Capture the cell that displays the provided text and extract its [X, Y] central coordinate. 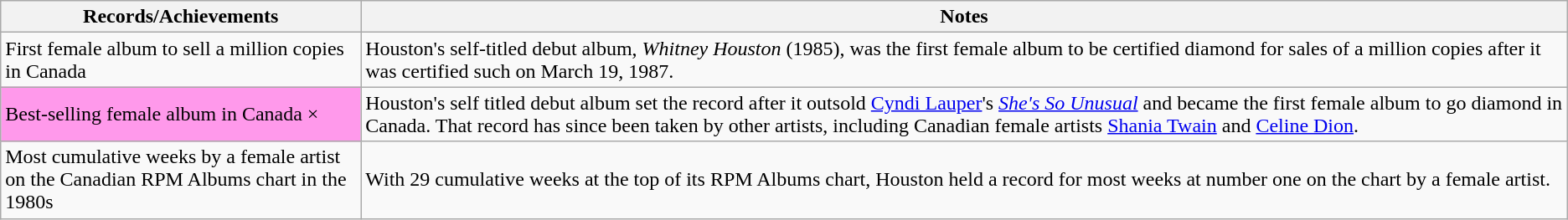
With 29 cumulative weeks at the top of its RPM Albums chart, Houston held a record for most weeks at number one on the chart by a female artist. [965, 180]
Most cumulative weeks by a female artist on the Canadian RPM Albums chart in the 1980s [181, 180]
Notes [965, 17]
Best-selling female album in Canada × [181, 114]
Records/Achievements [181, 17]
First female album to sell a million copies in Canada [181, 60]
